Return the (X, Y) coordinate for the center point of the cell that contains the specified text.  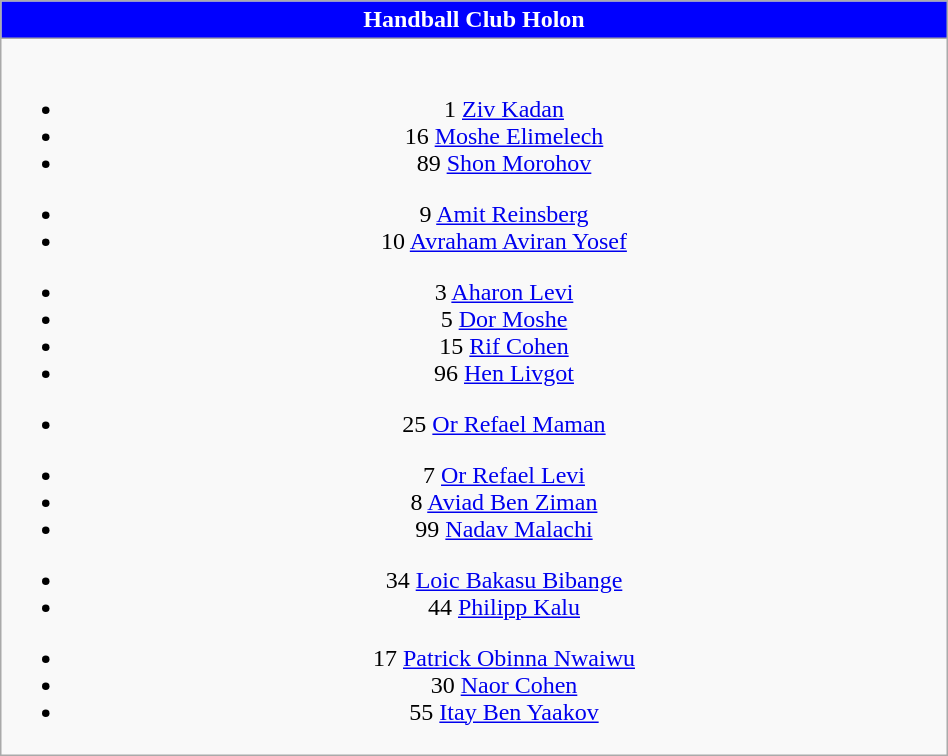
Handball Club Holon (474, 20)
